Scan for the cell matching the given text and deliver its [X, Y] coordinate at center. 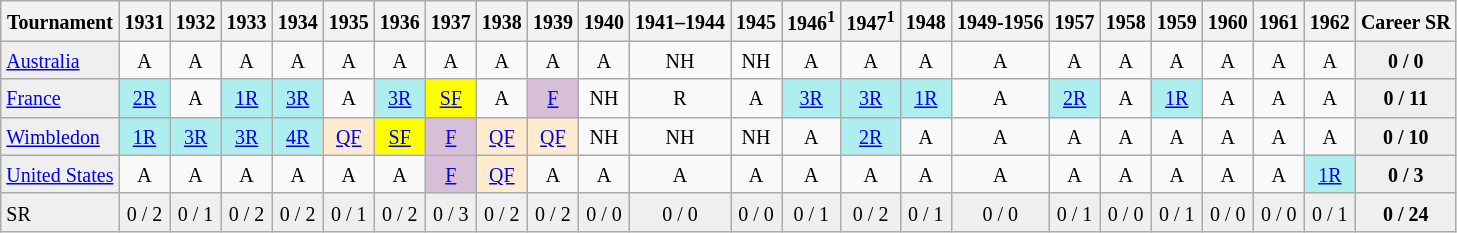
1940 [604, 21]
1936 [400, 21]
1938 [502, 21]
1941–1944 [680, 21]
19461 [812, 21]
1932 [196, 21]
1939 [552, 21]
1945 [756, 21]
1957 [1074, 21]
Tournament [60, 21]
0 / 10 [1406, 136]
1934 [298, 21]
1937 [450, 21]
1935 [348, 21]
1961 [1278, 21]
1958 [1126, 21]
Wimbledon [60, 136]
0 / 24 [1406, 212]
0 / 11 [1406, 98]
Australia [60, 60]
1948 [926, 21]
1959 [1176, 21]
R [680, 98]
1949-1956 [1000, 21]
1931 [144, 21]
19471 [870, 21]
SR [60, 212]
1960 [1228, 21]
4R [298, 136]
France [60, 98]
Career SR [1406, 21]
1962 [1330, 21]
United States [60, 174]
1933 [246, 21]
